Pinpoint the cell where the given text exists, returning its [X, Y] midpoint coordinate. 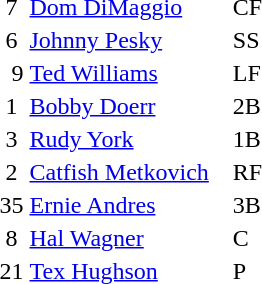
Hal Wagner [128, 238]
Bobby Doerr [128, 106]
Catfish Metkovich [128, 172]
Rudy York [128, 139]
Ted Williams [128, 73]
Ernie Andres [128, 205]
Johnny Pesky [128, 40]
